For the text-containing cell, return its midpoint in [x, y] coordinate format. 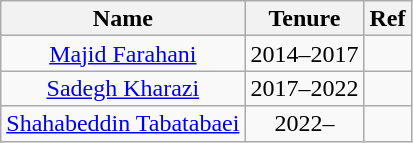
Tenure [304, 18]
Majid Farahani [123, 54]
Name [123, 18]
Sadegh Kharazi [123, 88]
Shahabeddin Tabatabaei [123, 124]
2022– [304, 124]
Ref [388, 18]
2014–2017 [304, 54]
2017–2022 [304, 88]
